Output the [X, Y] coordinate of the center of the cell containing the given text.  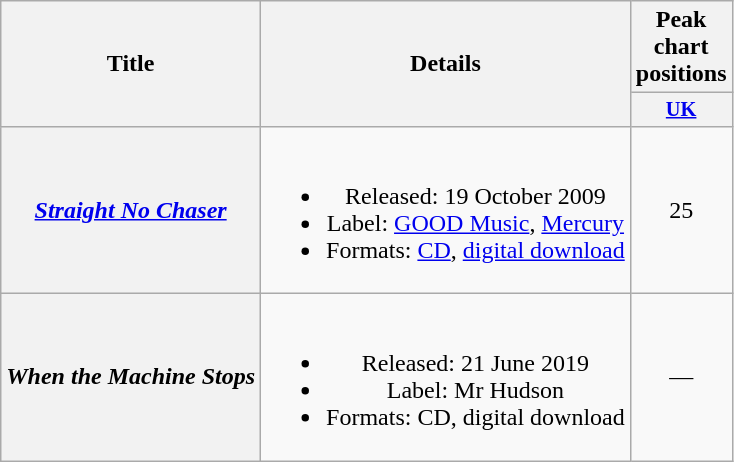
Peak chart positions [681, 47]
Title [131, 64]
Released: 21 June 2019Label: Mr HudsonFormats: CD, digital download [446, 378]
Details [446, 64]
Released: 19 October 2009Label: GOOD Music, MercuryFormats: CD, digital download [446, 210]
UK [681, 110]
Straight No Chaser [131, 210]
— [681, 378]
25 [681, 210]
When the Machine Stops [131, 378]
